Output the (X, Y) coordinate of the center of the cell containing the given text.  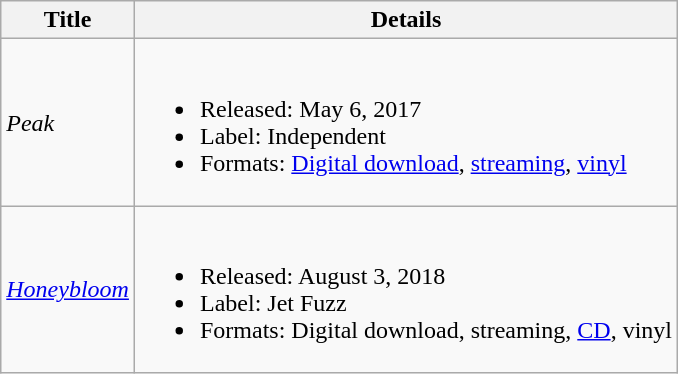
Honeybloom (68, 290)
Released: August 3, 2018Label: Jet FuzzFormats: Digital download, streaming, CD, vinyl (406, 290)
Released: May 6, 2017Label: IndependentFormats: Digital download, streaming, vinyl (406, 122)
Peak (68, 122)
Details (406, 20)
Title (68, 20)
